From the cell containing the given text, extract its center point as [X, Y] coordinate. 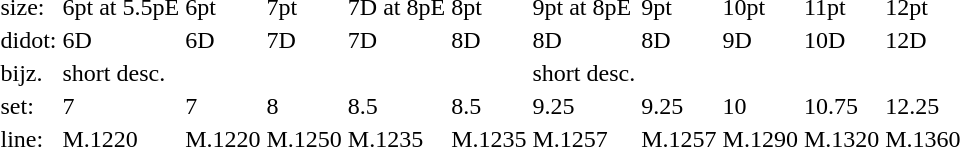
10D [841, 40]
10.75 [841, 106]
10 [760, 106]
8 [304, 106]
9D [760, 40]
